Scan for the cell matching the given text and deliver its [x, y] coordinate at center. 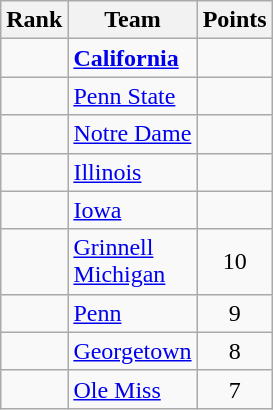
Georgetown [132, 351]
8 [234, 351]
GrinnellMichigan [132, 262]
Points [234, 20]
Rank [34, 20]
Penn [132, 313]
Iowa [132, 210]
Ole Miss [132, 389]
10 [234, 262]
9 [234, 313]
Penn State [132, 96]
Illinois [132, 172]
Notre Dame [132, 134]
California [132, 58]
Team [132, 20]
7 [234, 389]
